Extract the (x, y) coordinate from the center of the cell holding the provided text.  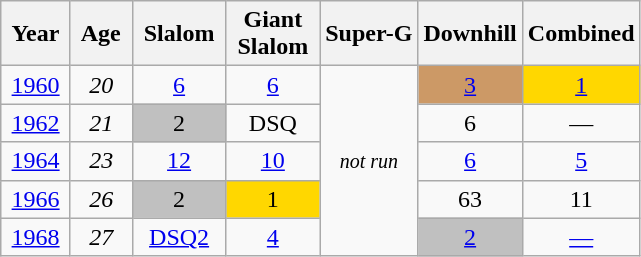
5 (581, 161)
4 (273, 237)
63 (470, 199)
11 (581, 199)
23 (101, 161)
not run (369, 161)
1960 (36, 85)
Super-G (369, 34)
1966 (36, 199)
DSQ (273, 123)
Downhill (470, 34)
1968 (36, 237)
Age (101, 34)
Year (36, 34)
Slalom (179, 34)
3 (470, 85)
1964 (36, 161)
21 (101, 123)
26 (101, 199)
DSQ2 (179, 237)
20 (101, 85)
Giant Slalom (273, 34)
10 (273, 161)
1962 (36, 123)
Combined (581, 34)
12 (179, 161)
27 (101, 237)
